Capture the cell that displays the provided text and extract its [x, y] central coordinate. 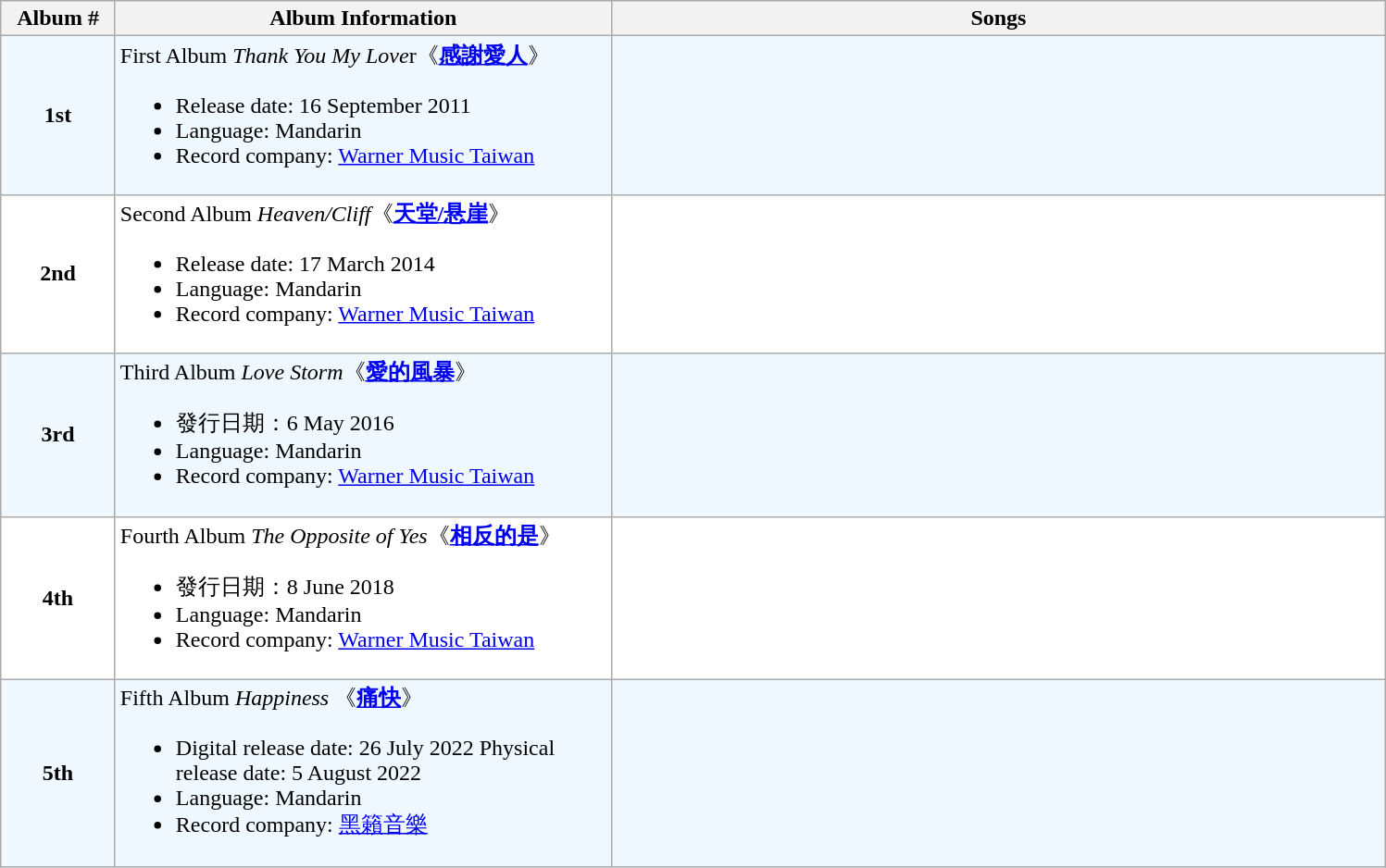
Songs [998, 19]
Fourth Album The Opposite of Yes《相反的是》發行日期：8 June 2018Language: MandarinRecord company: Warner Music Taiwan [363, 598]
3rd [58, 435]
Album # [58, 19]
5th [58, 774]
Third Album Love Storm《愛的風暴》發行日期：6 May 2016Language: MandarinRecord company: Warner Music Taiwan [363, 435]
Album Information [363, 19]
2nd [58, 274]
Fifth Album Happiness 《痛快》Digital release date: 26 July 2022 Physical release date: 5 August 2022Language: MandarinRecord company: 黑籟音樂 [363, 774]
4th [58, 598]
First Album Thank You My Lover《感謝愛人》Release date: 16 September 2011Language: MandarinRecord company: Warner Music Taiwan [363, 116]
Second Album Heaven/Cliff《天堂/悬崖》Release date: 17 March 2014Language: MandarinRecord company: Warner Music Taiwan [363, 274]
1st [58, 116]
